Return the [X, Y] coordinate for the center point of the cell that contains the specified text.  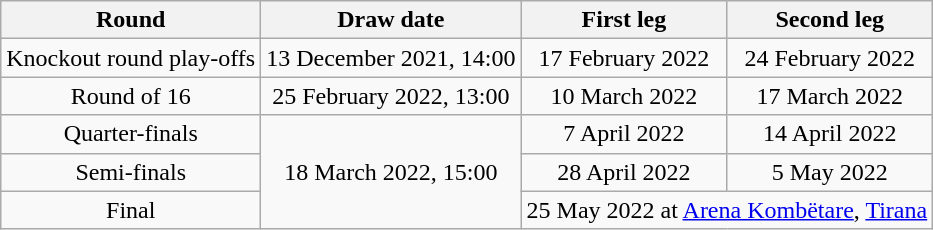
Quarter-finals [131, 134]
7 April 2022 [624, 134]
25 February 2022, 13:00 [391, 96]
Round [131, 20]
14 April 2022 [830, 134]
Knockout round play-offs [131, 58]
28 April 2022 [624, 172]
Draw date [391, 20]
5 May 2022 [830, 172]
18 March 2022, 15:00 [391, 172]
17 March 2022 [830, 96]
Second leg [830, 20]
Final [131, 210]
Semi-finals [131, 172]
24 February 2022 [830, 58]
17 February 2022 [624, 58]
First leg [624, 20]
Round of 16 [131, 96]
25 May 2022 at Arena Kombëtare, Tirana [727, 210]
10 March 2022 [624, 96]
13 December 2021, 14:00 [391, 58]
